Detect which cell encompasses the target text, then output its [x, y] center coordinate. 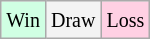
Loss [126, 20]
Win [24, 20]
Draw [72, 20]
